Locate the cell with the specified text and output its (X, Y) center coordinate. 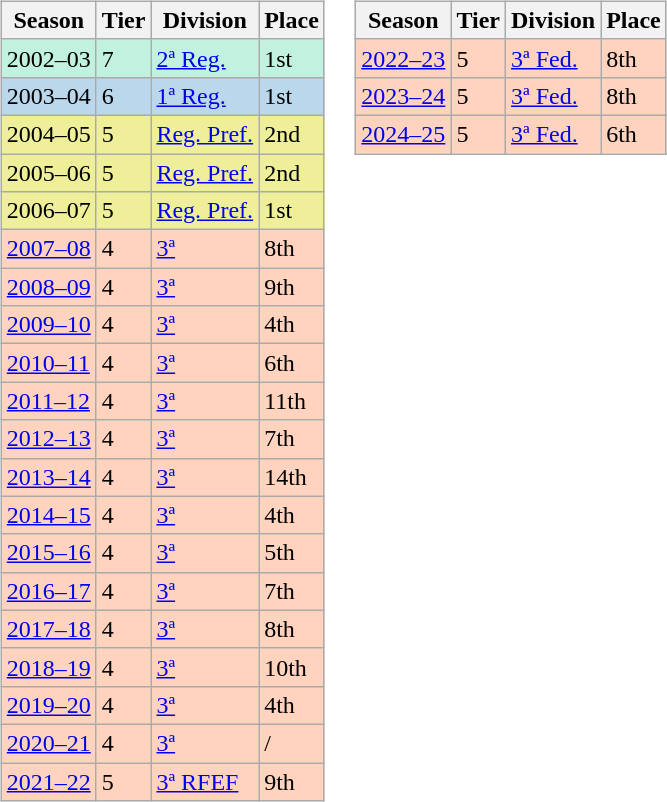
2009–10 (48, 325)
2017–18 (48, 629)
2011–12 (48, 401)
11th (292, 401)
2023–24 (404, 96)
2010–11 (48, 363)
2013–14 (48, 477)
2004–05 (48, 134)
2007–08 (48, 249)
2ª Reg. (205, 58)
5th (292, 553)
2014–15 (48, 515)
7 (124, 58)
2003–04 (48, 96)
2005–06 (48, 173)
14th (292, 477)
2008–09 (48, 287)
2021–22 (48, 781)
2018–19 (48, 667)
2024–25 (404, 134)
2022–23 (404, 58)
2006–07 (48, 211)
2020–21 (48, 743)
2012–13 (48, 439)
2016–17 (48, 591)
/ (292, 743)
2015–16 (48, 553)
2002–03 (48, 58)
2019–20 (48, 705)
1ª Reg. (205, 96)
3ª RFEF (205, 781)
10th (292, 667)
6 (124, 96)
